Output the [x, y] coordinate of the center of the cell containing the given text.  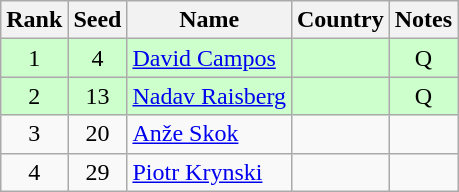
3 [34, 134]
Rank [34, 20]
Seed [98, 20]
1 [34, 58]
Piotr Krynski [210, 172]
Name [210, 20]
David Campos [210, 58]
Nadav Raisberg [210, 96]
20 [98, 134]
Notes [423, 20]
Anže Skok [210, 134]
Country [340, 20]
29 [98, 172]
13 [98, 96]
2 [34, 96]
